Provide the [x, y] coordinate of the cell's center where the given text is located.  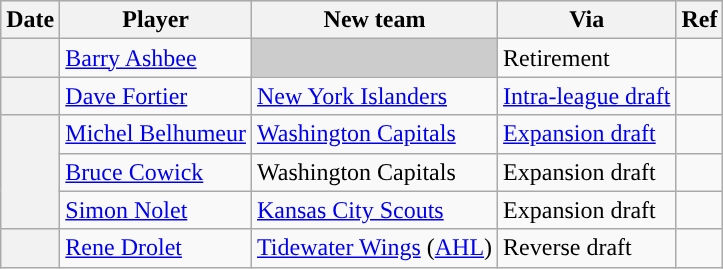
Via [587, 20]
Rene Drolet [156, 248]
New York Islanders [374, 96]
Date [30, 20]
Reverse draft [587, 248]
Kansas City Scouts [374, 210]
Simon Nolet [156, 210]
Bruce Cowick [156, 172]
New team [374, 20]
Player [156, 20]
Michel Belhumeur [156, 134]
Retirement [587, 58]
Tidewater Wings (AHL) [374, 248]
Barry Ashbee [156, 58]
Ref [700, 20]
Intra-league draft [587, 96]
Dave Fortier [156, 96]
